Return the [x, y] coordinate for the center point of the cell that contains the specified text.  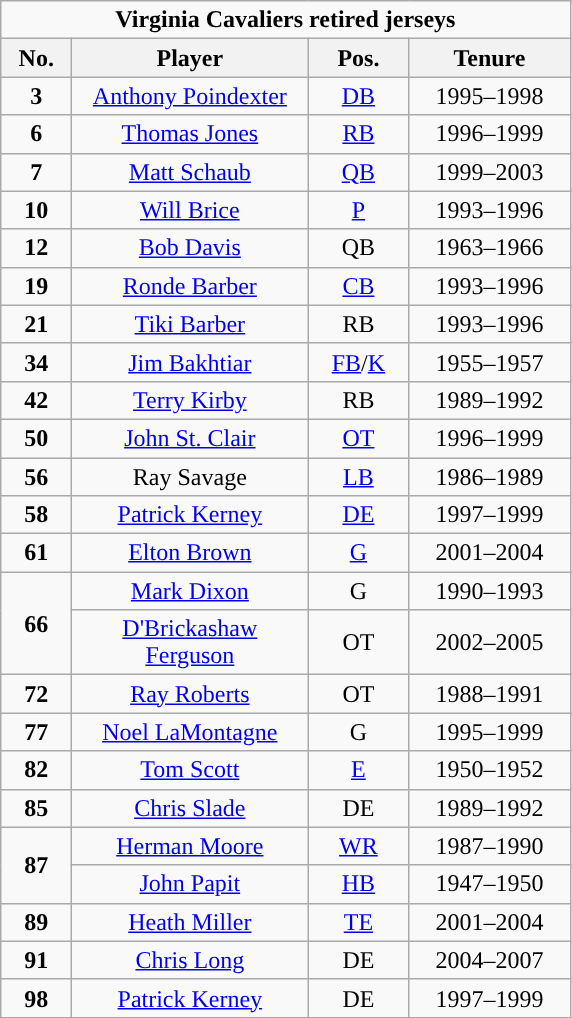
Virginia Cavaliers retired jerseys [286, 20]
1990–1993 [490, 591]
Chris Slade [190, 808]
Ronde Barber [190, 286]
Bob Davis [190, 248]
TE [358, 922]
CB [358, 286]
FB/K [358, 362]
Herman Moore [190, 846]
10 [36, 210]
77 [36, 732]
D'Brickashaw Ferguson [190, 642]
1963–1966 [490, 248]
Thomas Jones [190, 134]
Tenure [490, 58]
19 [36, 286]
1995–1998 [490, 96]
Player [190, 58]
66 [36, 624]
Noel LaMontagne [190, 732]
Anthony Poindexter [190, 96]
Ray Savage [190, 477]
2002–2005 [490, 642]
LB [358, 477]
72 [36, 694]
87 [36, 865]
E [358, 770]
34 [36, 362]
HB [358, 884]
Elton Brown [190, 553]
Chris Long [190, 960]
89 [36, 922]
John St. Clair [190, 438]
Ray Roberts [190, 694]
Matt Schaub [190, 172]
21 [36, 324]
Terry Kirby [190, 400]
12 [36, 248]
1999–2003 [490, 172]
42 [36, 400]
Will Brice [190, 210]
1955–1957 [490, 362]
Tom Scott [190, 770]
61 [36, 553]
1987–1990 [490, 846]
1995–1999 [490, 732]
58 [36, 515]
No. [36, 58]
2004–2007 [490, 960]
91 [36, 960]
P [358, 210]
3 [36, 96]
Pos. [358, 58]
1950–1952 [490, 770]
56 [36, 477]
Tiki Barber [190, 324]
98 [36, 998]
Mark Dixon [190, 591]
6 [36, 134]
85 [36, 808]
82 [36, 770]
John Papit [190, 884]
Heath Miller [190, 922]
DB [358, 96]
50 [36, 438]
1988–1991 [490, 694]
1986–1989 [490, 477]
7 [36, 172]
WR [358, 846]
1947–1950 [490, 884]
Jim Bakhtiar [190, 362]
